Capture the cell that displays the provided text and extract its (X, Y) central coordinate. 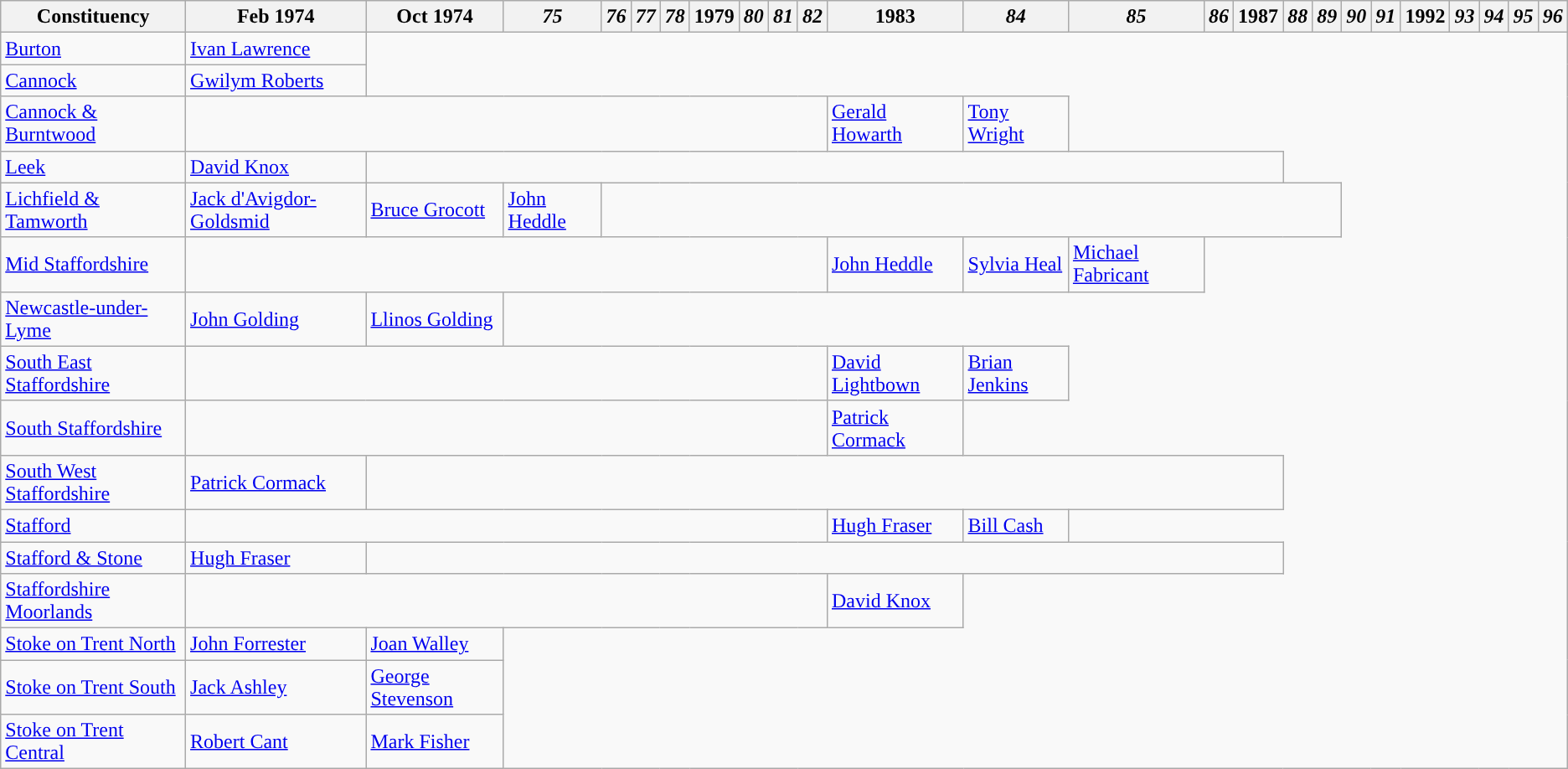
Michael Fabricant (1136, 265)
Ivan Lawrence (276, 49)
South East Staffordshire (94, 374)
Constituency (94, 17)
Jack Ashley (276, 687)
Bill Cash (1015, 525)
80 (754, 17)
84 (1015, 17)
John Golding (276, 318)
Jack d'Avigdor-Goldsmid (276, 209)
David Lightbown (895, 374)
Mid Staffordshire (94, 265)
89 (1327, 17)
88 (1298, 17)
91 (1385, 17)
94 (1494, 17)
Lichfield & Tamworth (94, 209)
Stafford & Stone (94, 557)
Robert Cant (276, 742)
86 (1218, 17)
Gerald Howarth (895, 124)
Stoke on Trent Central (94, 742)
76 (616, 17)
John Forrester (276, 644)
Staffordshire Moorlands (94, 601)
90 (1357, 17)
South West Staffordshire (94, 483)
1992 (1426, 17)
South Staffordshire (94, 427)
82 (812, 17)
Cannock (94, 80)
1983 (895, 17)
Bruce Grocott (435, 209)
Leek (94, 167)
Llinos Golding (435, 318)
Oct 1974 (435, 17)
95 (1523, 17)
Stoke on Trent South (94, 687)
93 (1464, 17)
96 (1553, 17)
1979 (714, 17)
Mark Fisher (435, 742)
Gwilym Roberts (276, 80)
Feb 1974 (276, 17)
Stoke on Trent North (94, 644)
Brian Jenkins (1015, 374)
Burton (94, 49)
Joan Walley (435, 644)
Newcastle-under-Lyme (94, 318)
78 (675, 17)
1987 (1258, 17)
Tony Wright (1015, 124)
77 (645, 17)
Sylvia Heal (1015, 265)
85 (1136, 17)
Stafford (94, 525)
81 (782, 17)
Cannock & Burntwood (94, 124)
George Stevenson (435, 687)
75 (553, 17)
